Extract the (X, Y) coordinate from the center of the cell holding the provided text.  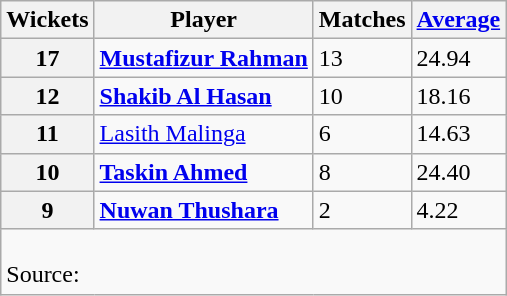
24.40 (458, 172)
Shakib Al Hasan (204, 96)
17 (48, 58)
6 (362, 134)
Source: (254, 262)
2 (362, 210)
Taskin Ahmed (204, 172)
24.94 (458, 58)
14.63 (458, 134)
9 (48, 210)
Matches (362, 20)
Nuwan Thushara (204, 210)
Lasith Malinga (204, 134)
13 (362, 58)
8 (362, 172)
Mustafizur Rahman (204, 58)
Average (458, 20)
18.16 (458, 96)
11 (48, 134)
Player (204, 20)
4.22 (458, 210)
12 (48, 96)
Wickets (48, 20)
